From the cell containing the given text, extract its center point as (X, Y) coordinate. 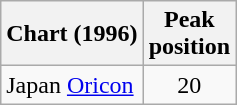
Peakposition (189, 34)
Chart (1996) (72, 34)
Japan Oricon (72, 85)
20 (189, 85)
